Return the [x, y] coordinate for the center point of the cell that contains the specified text.  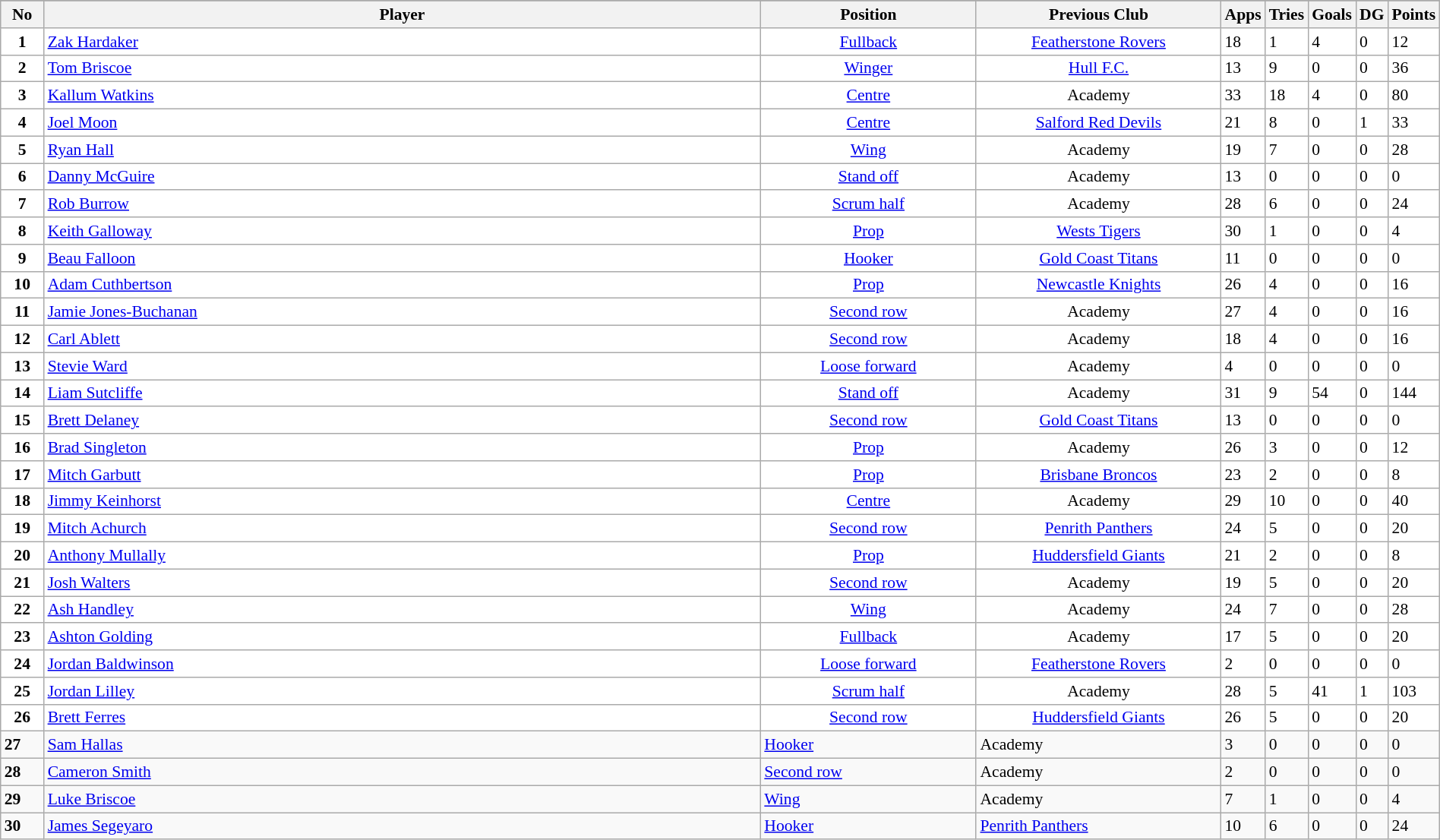
22 [23, 610]
Ryan Hall [403, 150]
Tries [1287, 14]
Points [1414, 14]
Brad Singleton [403, 447]
Carl Ablett [403, 339]
Sam Hallas [403, 745]
Rob Burrow [403, 204]
Josh Walters [403, 583]
80 [1414, 96]
Liam Sutcliffe [403, 393]
41 [1332, 691]
Wests Tigers [1098, 231]
Mitch Achurch [403, 529]
Joel Moon [403, 123]
Player [403, 14]
Mitch Garbutt [403, 475]
14 [23, 393]
31 [1243, 393]
James Segeyaro [403, 826]
Previous Club [1098, 14]
Anthony Mullally [403, 556]
Jimmy Keinhorst [403, 501]
Brett Ferres [403, 718]
No [23, 14]
Ashton Golding [403, 637]
Tom Briscoe [403, 68]
Stevie Ward [403, 366]
Apps [1243, 14]
Jamie Jones-Buchanan [403, 312]
Cameron Smith [403, 772]
103 [1414, 691]
Ash Handley [403, 610]
144 [1414, 393]
Brisbane Broncos [1098, 475]
DG [1372, 14]
Newcastle Knights [1098, 285]
Danny McGuire [403, 177]
Kallum Watkins [403, 96]
Zak Hardaker [403, 42]
25 [23, 691]
Jordan Baldwinson [403, 664]
54 [1332, 393]
Beau Falloon [403, 258]
Hull F.C. [1098, 68]
36 [1414, 68]
Winger [868, 68]
Adam Cuthbertson [403, 285]
Salford Red Devils [1098, 123]
Luke Briscoe [403, 799]
Position [868, 14]
15 [23, 421]
Goals [1332, 14]
40 [1414, 501]
Brett Delaney [403, 421]
Keith Galloway [403, 231]
Jordan Lilley [403, 691]
